Provide the [x, y] coordinate of the cell's center where the given text is located.  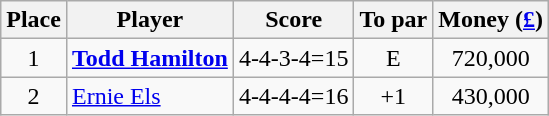
Todd Hamilton [150, 58]
To par [394, 20]
Ernie Els [150, 96]
4-4-3-4=15 [294, 58]
2 [34, 96]
1 [34, 58]
E [394, 58]
4-4-4-4=16 [294, 96]
430,000 [491, 96]
Player [150, 20]
Score [294, 20]
720,000 [491, 58]
Place [34, 20]
Money (£) [491, 20]
+1 [394, 96]
